Scan for the cell matching the given text and deliver its [X, Y] coordinate at center. 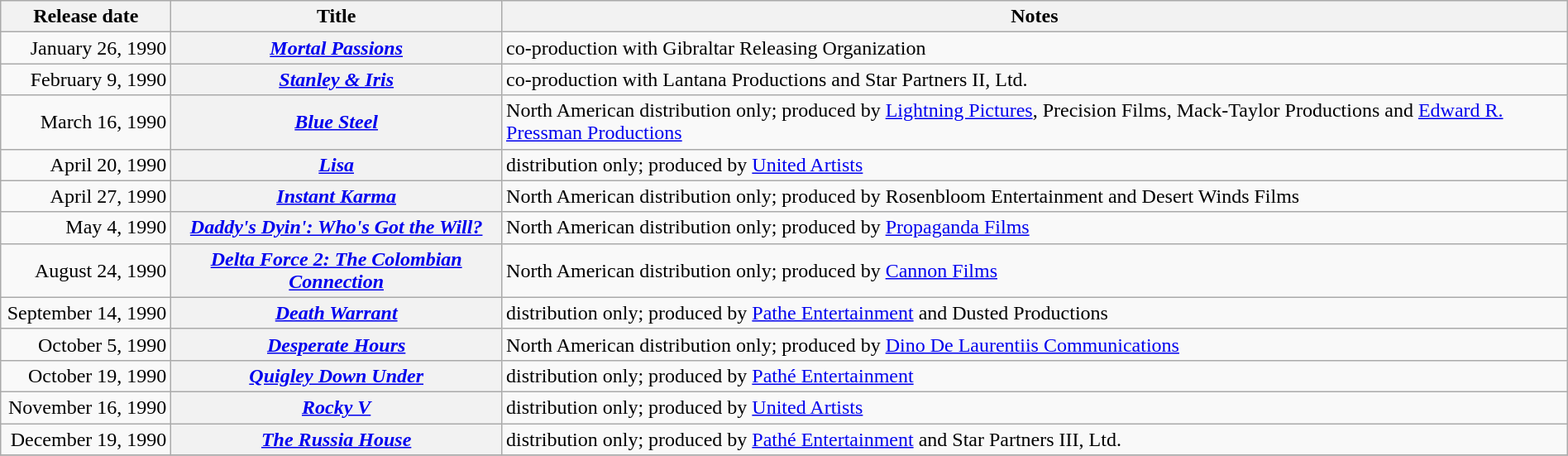
co-production with Gibraltar Releasing Organization [1035, 48]
Blue Steel [337, 122]
Death Warrant [337, 313]
April 27, 1990 [86, 196]
North American distribution only; produced by Dino De Laurentiis Communications [1035, 344]
Delta Force 2: The Colombian Connection [337, 270]
April 20, 1990 [86, 165]
distribution only; produced by Pathé Entertainment and Star Partners III, Ltd. [1035, 439]
Instant Karma [337, 196]
distribution only; produced by Pathe Entertainment and Dusted Productions [1035, 313]
January 26, 1990 [86, 48]
distribution only; produced by Pathé Entertainment [1035, 376]
Title [337, 17]
October 19, 1990 [86, 376]
Rocky V [337, 407]
Desperate Hours [337, 344]
Stanley & Iris [337, 79]
Mortal Passions [337, 48]
North American distribution only; produced by Rosenbloom Entertainment and Desert Winds Films [1035, 196]
August 24, 1990 [86, 270]
May 4, 1990 [86, 228]
The Russia House [337, 439]
Release date [86, 17]
North American distribution only; produced by Propaganda Films [1035, 228]
Lisa [337, 165]
North American distribution only; produced by Cannon Films [1035, 270]
Daddy's Dyin': Who's Got the Will? [337, 228]
North American distribution only; produced by Lightning Pictures, Precision Films, Mack-Taylor Productions and Edward R. Pressman Productions [1035, 122]
October 5, 1990 [86, 344]
November 16, 1990 [86, 407]
March 16, 1990 [86, 122]
co-production with Lantana Productions and Star Partners II, Ltd. [1035, 79]
September 14, 1990 [86, 313]
Notes [1035, 17]
December 19, 1990 [86, 439]
Quigley Down Under [337, 376]
February 9, 1990 [86, 79]
